Determine the (X, Y) coordinate at the center of the cell enclosing the given text.  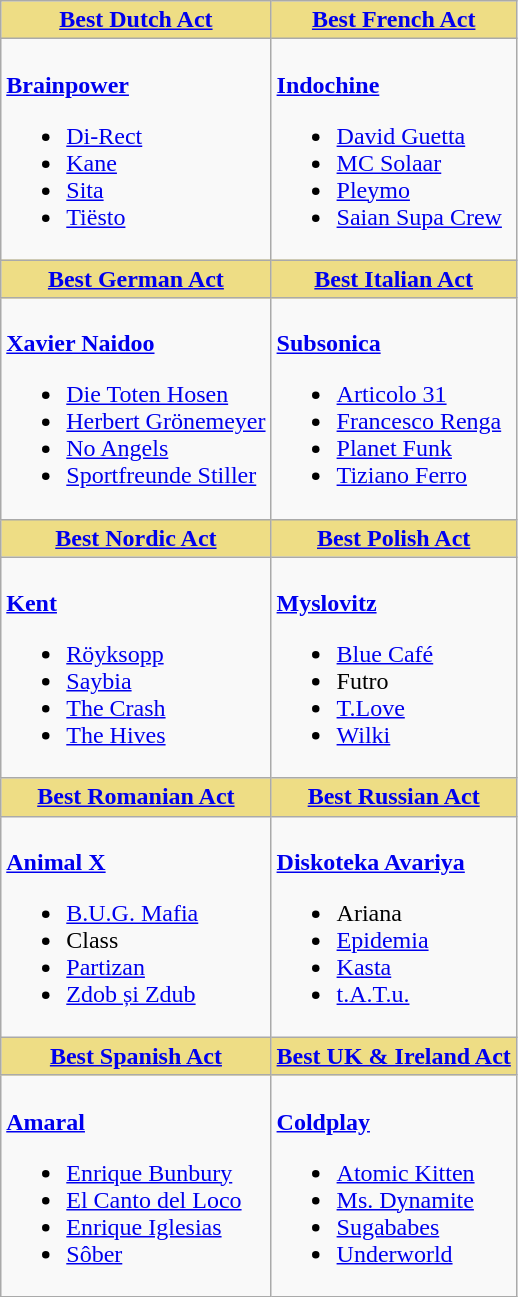
Best Spanish Act (136, 1056)
MyslovitzBlue CaféFutroT.LoveWilki (394, 668)
Best Nordic Act (136, 538)
Best Italian Act (394, 279)
AmaralEnrique BunburyEl Canto del LocoEnrique IglesiasSôber (136, 1186)
Best Dutch Act (136, 20)
Xavier NaidooDie Toten HosenHerbert GrönemeyerNo AngelsSportfreunde Stiller (136, 408)
KentRöyksoppSaybiaThe CrashThe Hives (136, 668)
Animal XB.U.G. MafiaClassPartizanZdob și Zdub (136, 926)
Best German Act (136, 279)
BrainpowerDi-RectKaneSitaTiësto (136, 150)
Diskoteka AvariyaArianaEpidemiaKastat.A.T.u. (394, 926)
Best Romanian Act (136, 797)
Best French Act (394, 20)
Best Polish Act (394, 538)
SubsonicaArticolo 31Francesco RengaPlanet FunkTiziano Ferro (394, 408)
ColdplayAtomic KittenMs. DynamiteSugababesUnderworld (394, 1186)
Best UK & Ireland Act (394, 1056)
IndochineDavid GuettaMC SolaarPleymoSaian Supa Crew (394, 150)
Best Russian Act (394, 797)
